Determine the (X, Y) coordinate at the center of the cell enclosing the given text.  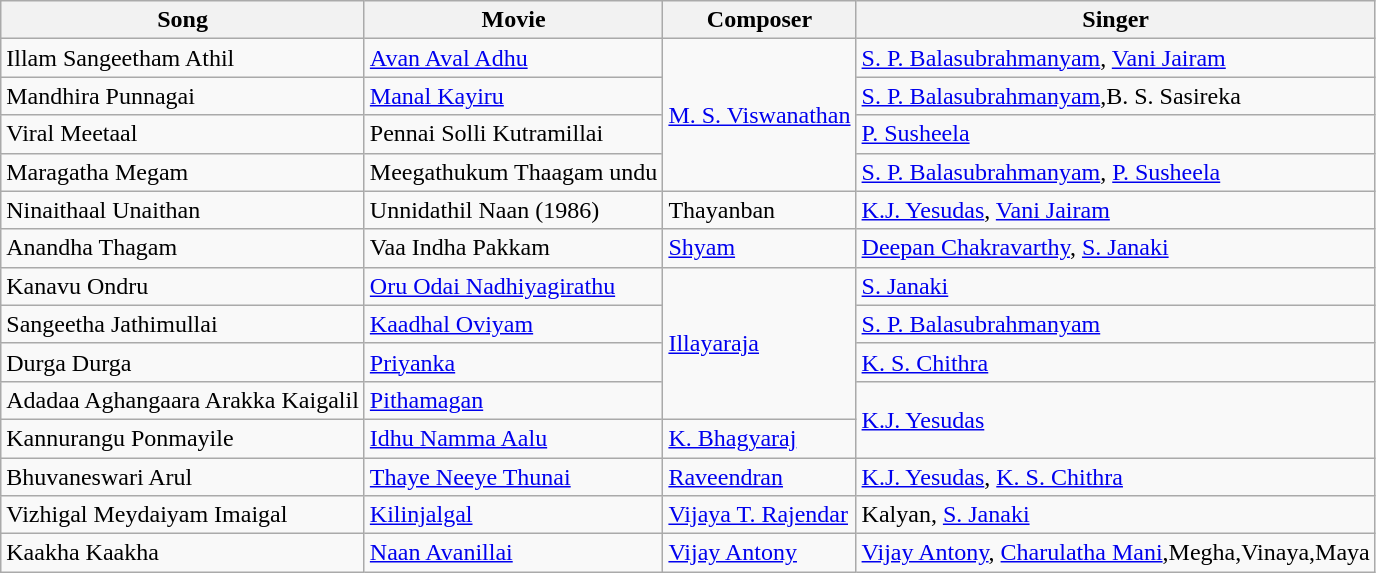
S. P. Balasubrahmanyam, P. Susheela (1116, 172)
Thaye Neeye Thunai (514, 477)
K.J. Yesudas, K. S. Chithra (1116, 477)
Composer (760, 20)
S. P. Balasubrahmanyam,B. S. Sasireka (1116, 96)
Adadaa Aghangaara Arakka Kaigalil (183, 400)
Maragatha Megam (183, 172)
K. S. Chithra (1116, 362)
Vizhigal Meydaiyam Imaigal (183, 515)
Kilinjalgal (514, 515)
M. S. Viswanathan (760, 115)
Kaadhal Oviyam (514, 324)
Ninaithaal Unaithan (183, 210)
Singer (1116, 20)
Vaa Indha Pakkam (514, 248)
S. P. Balasubrahmanyam (1116, 324)
Raveendran (760, 477)
Vijay Antony, Charulatha Mani,Megha,Vinaya,Maya (1116, 553)
K. Bhagyaraj (760, 438)
Kanavu Ondru (183, 286)
P. Susheela (1116, 134)
Durga Durga (183, 362)
Anandha Thagam (183, 248)
Manal Kayiru (514, 96)
Kaakha Kaakha (183, 553)
Priyanka (514, 362)
Viral Meetaal (183, 134)
Kannurangu Ponmayile (183, 438)
K.J. Yesudas, Vani Jairam (1116, 210)
K.J. Yesudas (1116, 419)
Thayanban (760, 210)
Song (183, 20)
Pennai Solli Kutramillai (514, 134)
Pithamagan (514, 400)
Vijay Antony (760, 553)
Sangeetha Jathimullai (183, 324)
Meegathukum Thaagam undu (514, 172)
Vijaya T. Rajendar (760, 515)
Naan Avanillai (514, 553)
Oru Odai Nadhiyagirathu (514, 286)
S. Janaki (1116, 286)
Bhuvaneswari Arul (183, 477)
Illayaraja (760, 343)
Movie (514, 20)
Idhu Namma Aalu (514, 438)
Mandhira Punnagai (183, 96)
Deepan Chakravarthy, S. Janaki (1116, 248)
Avan Aval Adhu (514, 58)
Illam Sangeetham Athil (183, 58)
Shyam (760, 248)
Unnidathil Naan (1986) (514, 210)
Kalyan, S. Janaki (1116, 515)
S. P. Balasubrahmanyam, Vani Jairam (1116, 58)
